Return (X, Y) of the center of cell containing provided text 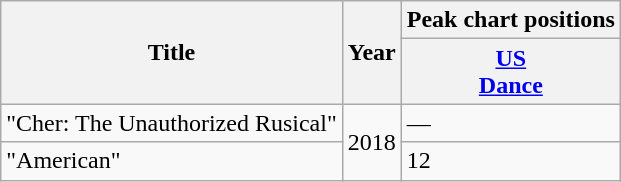
"American" (172, 161)
Title (172, 52)
Year (372, 52)
2018 (372, 142)
"Cher: The Unauthorized Rusical" (172, 123)
USDance (510, 72)
— (510, 123)
Peak chart positions (510, 20)
12 (510, 161)
